Extract the (x, y) coordinate from the center of the cell holding the provided text.  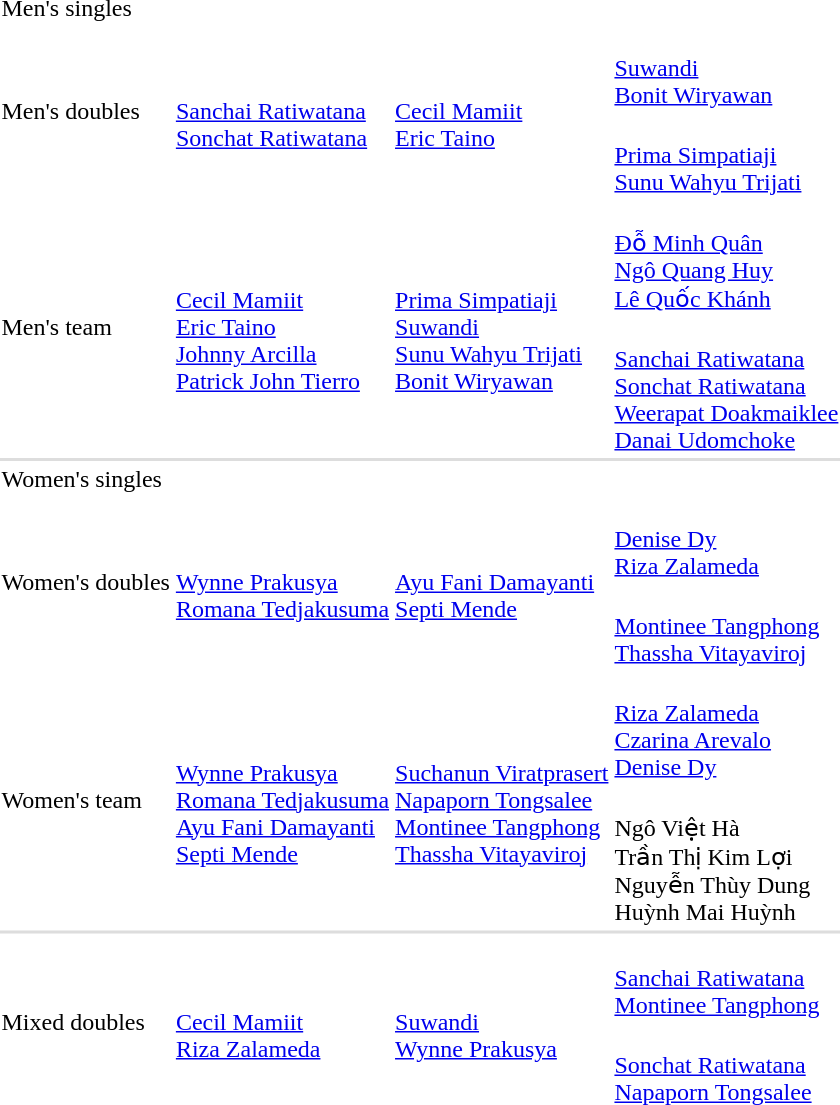
Women's doubles (86, 582)
Denise Dy Riza Zalameda (726, 539)
Đỗ Minh QuânNgô Quang Huy Lê Quốc Khánh (726, 257)
Sanchai Ratiwatana Montinee Tangphong (726, 978)
Men's team (86, 328)
Women's team (86, 799)
Cecil Mamiit Eric Taino (502, 112)
Women's singles (86, 479)
Men's doubles (86, 112)
Prima Simpatiaji Suwandi Sunu Wahyu Trijati Bonit Wiryawan (502, 328)
Montinee Tangphong Thassha Vitayaviroj (726, 626)
Sanchai Ratiwatana Sonchat Ratiwatana Weerapat Doakmaiklee Danai Udomchoke (726, 386)
Ngô Việt Hà Trần Thị Kim Lợi Nguyễn Thùy Dung Huỳnh Mai Huỳnh (726, 856)
Prima Simpatiaji Sunu Wahyu Trijati (726, 155)
Wynne PrakusyaRomana Tedjakusuma (282, 582)
Sanchai RatiwatanaSonchat Ratiwatana (282, 112)
Wynne Prakusya Romana Tedjakusuma Ayu Fani Damayanti Septi Mende (282, 799)
Suchanun Viratprasert Napaporn Tongsalee Montinee Tangphong Thassha Vitayaviroj (502, 799)
Ayu Fani Damayanti Septi Mende (502, 582)
Cecil Mamiit Eric Taino Johnny Arcilla Patrick John Tierro (282, 328)
Suwandi Bonit Wiryawan (726, 68)
Riza Zalameda Czarina Arevalo Denise Dy (726, 726)
